Identify which cell holds the provided text, then report its (X, Y) central coordinate. 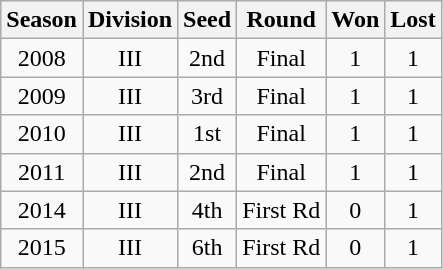
2009 (42, 96)
Won (356, 20)
2014 (42, 210)
Round (282, 20)
Lost (413, 20)
4th (208, 210)
1st (208, 134)
Season (42, 20)
Seed (208, 20)
3rd (208, 96)
2008 (42, 58)
2011 (42, 172)
2010 (42, 134)
Division (130, 20)
2015 (42, 248)
6th (208, 248)
